Determine the [x, y] coordinate at the center of the cell enclosing the given text.  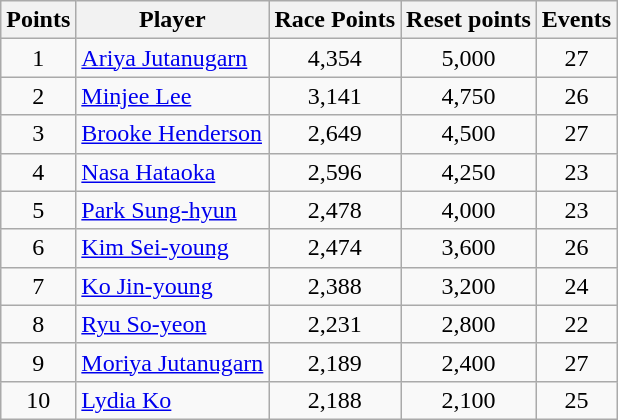
2,388 [335, 286]
Ryu So-yeon [172, 324]
10 [38, 400]
3,200 [469, 286]
2,474 [335, 248]
4,000 [469, 210]
Minjee Lee [172, 96]
4,500 [469, 134]
Nasa Hataoka [172, 172]
2,596 [335, 172]
4,354 [335, 58]
24 [576, 286]
4,750 [469, 96]
5 [38, 210]
Race Points [335, 20]
25 [576, 400]
2,188 [335, 400]
Events [576, 20]
2,800 [469, 324]
2 [38, 96]
Brooke Henderson [172, 134]
1 [38, 58]
22 [576, 324]
3 [38, 134]
4 [38, 172]
2,478 [335, 210]
Lydia Ko [172, 400]
6 [38, 248]
Kim Sei-young [172, 248]
9 [38, 362]
Player [172, 20]
8 [38, 324]
Ariya Jutanugarn [172, 58]
Moriya Jutanugarn [172, 362]
7 [38, 286]
4,250 [469, 172]
Reset points [469, 20]
2,649 [335, 134]
Ko Jin-young [172, 286]
3,600 [469, 248]
5,000 [469, 58]
Points [38, 20]
2,100 [469, 400]
2,189 [335, 362]
Park Sung-hyun [172, 210]
2,400 [469, 362]
2,231 [335, 324]
3,141 [335, 96]
